Scan for the cell matching the given text and deliver its (X, Y) coordinate at center. 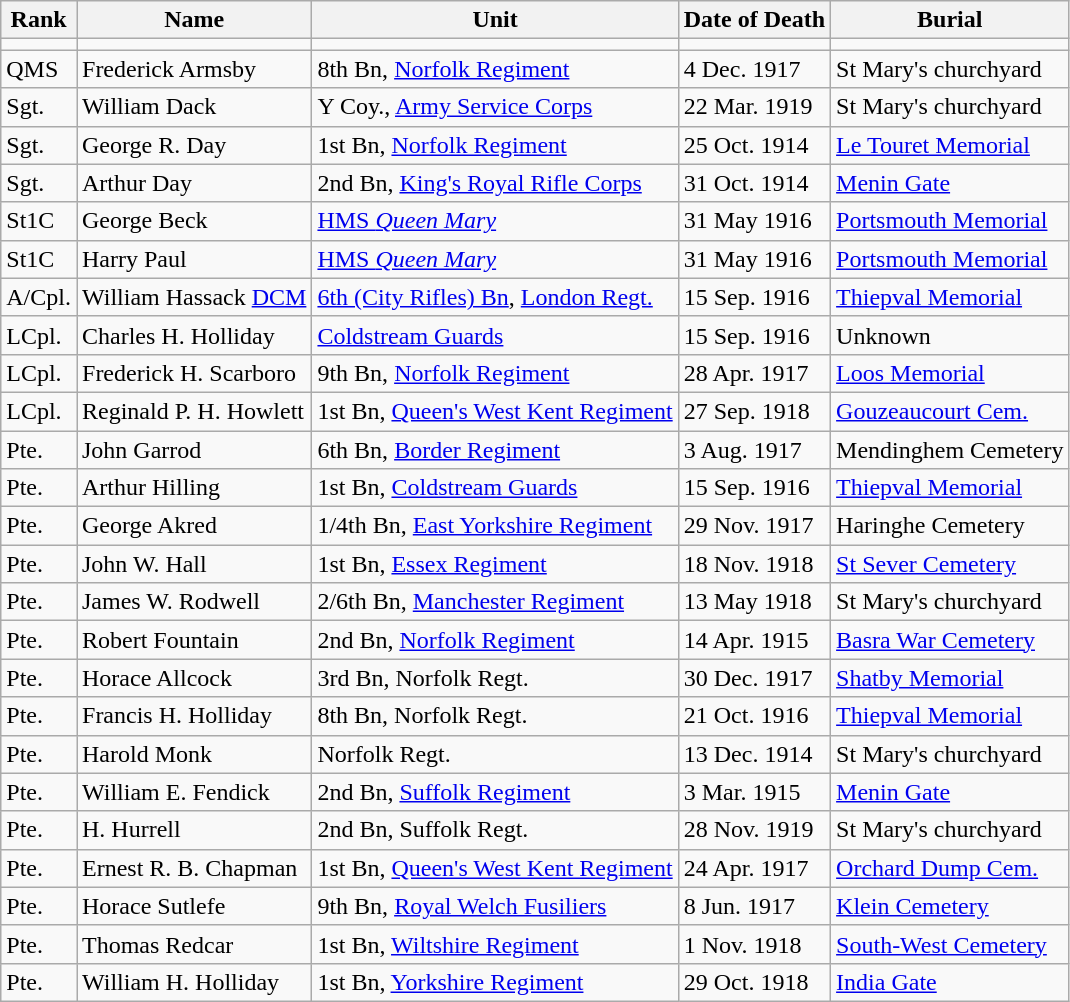
Arthur Day (194, 183)
9th Bn, Norfolk Regiment (495, 373)
8th Bn, Norfolk Regiment (495, 69)
2nd Bn, Norfolk Regiment (495, 640)
Thomas Redcar (194, 944)
Arthur Hilling (194, 488)
Ernest R. B. Chapman (194, 868)
Coldstream Guards (495, 335)
QMS (39, 69)
24 Apr. 1917 (754, 868)
George R. Day (194, 145)
Reginald P. H. Howlett (194, 411)
18 Nov. 1918 (754, 564)
6th Bn, Border Regiment (495, 449)
Unit (495, 20)
Francis H. Holliday (194, 716)
Name (194, 20)
Burial (950, 20)
8th Bn, Norfolk Regt. (495, 716)
1st Bn, Coldstream Guards (495, 488)
1/4th Bn, East Yorkshire Regiment (495, 526)
21 Oct. 1916 (754, 716)
Frederick Armsby (194, 69)
9th Bn, Royal Welch Fusiliers (495, 906)
Charles H. Holliday (194, 335)
13 Dec. 1914 (754, 754)
Mendinghem Cemetery (950, 449)
Klein Cemetery (950, 906)
28 Nov. 1919 (754, 830)
H. Hurrell (194, 830)
4 Dec. 1917 (754, 69)
Le Touret Memorial (950, 145)
Haringhe Cemetery (950, 526)
Basra War Cemetery (950, 640)
1st Bn, Yorkshire Regiment (495, 982)
25 Oct. 1914 (754, 145)
Y Coy., Army Service Corps (495, 107)
Gouzeaucourt Cem. (950, 411)
Loos Memorial (950, 373)
Harry Paul (194, 259)
22 Mar. 1919 (754, 107)
Unknown (950, 335)
31 Oct. 1914 (754, 183)
Frederick H. Scarboro (194, 373)
14 Apr. 1915 (754, 640)
South-West Cemetery (950, 944)
8 Jun. 1917 (754, 906)
1 Nov. 1918 (754, 944)
2nd Bn, Suffolk Regiment (495, 792)
13 May 1918 (754, 602)
India Gate (950, 982)
28 Apr. 1917 (754, 373)
John Garrod (194, 449)
John W. Hall (194, 564)
A/Cpl. (39, 297)
St Sever Cemetery (950, 564)
Orchard Dump Cem. (950, 868)
2nd Bn, Suffolk Regt. (495, 830)
29 Nov. 1917 (754, 526)
Robert Fountain (194, 640)
George Akred (194, 526)
Shatby Memorial (950, 678)
William H. Holliday (194, 982)
William E. Fendick (194, 792)
Harold Monk (194, 754)
George Beck (194, 221)
1st Bn, Essex Regiment (495, 564)
29 Oct. 1918 (754, 982)
3 Aug. 1917 (754, 449)
Rank (39, 20)
3 Mar. 1915 (754, 792)
William Dack (194, 107)
1st Bn, Wiltshire Regiment (495, 944)
Horace Allcock (194, 678)
Date of Death (754, 20)
James W. Rodwell (194, 602)
William Hassack DCM (194, 297)
27 Sep. 1918 (754, 411)
1st Bn, Norfolk Regiment (495, 145)
Horace Sutlefe (194, 906)
6th (City Rifles) Bn, London Regt. (495, 297)
2/6th Bn, Manchester Regiment (495, 602)
Norfolk Regt. (495, 754)
2nd Bn, King's Royal Rifle Corps (495, 183)
30 Dec. 1917 (754, 678)
3rd Bn, Norfolk Regt. (495, 678)
